Locate the cell with the specified text and output its (x, y) center coordinate. 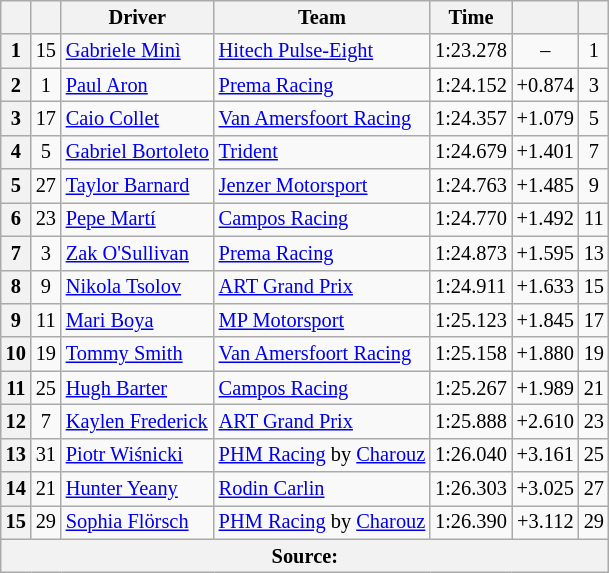
Jenzer Motorsport (322, 186)
1:25.123 (471, 320)
1:24.770 (471, 219)
+1.633 (546, 287)
+1.880 (546, 354)
+2.610 (546, 421)
Pepe Martí (138, 219)
Nikola Tsolov (138, 287)
1:26.303 (471, 489)
Tommy Smith (138, 354)
Hugh Barter (138, 388)
+3.025 (546, 489)
1:26.040 (471, 455)
+3.161 (546, 455)
+1.401 (546, 152)
Hitech Pulse-Eight (322, 51)
1:24.763 (471, 186)
+1.492 (546, 219)
1:25.267 (471, 388)
Taylor Barnard (138, 186)
8 (16, 287)
4 (16, 152)
12 (16, 421)
+1.485 (546, 186)
MP Motorsport (322, 320)
1:25.888 (471, 421)
1:24.679 (471, 152)
+0.874 (546, 85)
– (546, 51)
2 (16, 85)
+1.989 (546, 388)
1:24.357 (471, 118)
1:25.158 (471, 354)
14 (16, 489)
Gabriel Bortoleto (138, 152)
Gabriele Minì (138, 51)
+1.595 (546, 253)
31 (46, 455)
Kaylen Frederick (138, 421)
10 (16, 354)
1:23.278 (471, 51)
Driver (138, 17)
1:26.390 (471, 522)
Time (471, 17)
6 (16, 219)
+3.112 (546, 522)
1:24.152 (471, 85)
Source: (305, 556)
Zak O'Sullivan (138, 253)
Hunter Yeany (138, 489)
Mari Boya (138, 320)
+1.079 (546, 118)
1:24.911 (471, 287)
Paul Aron (138, 85)
1:24.873 (471, 253)
Piotr Wiśnicki (138, 455)
Trident (322, 152)
Sophia Flörsch (138, 522)
Caio Collet (138, 118)
Rodin Carlin (322, 489)
Team (322, 17)
+1.845 (546, 320)
